Pinpoint the cell where the given text exists, returning its (x, y) midpoint coordinate. 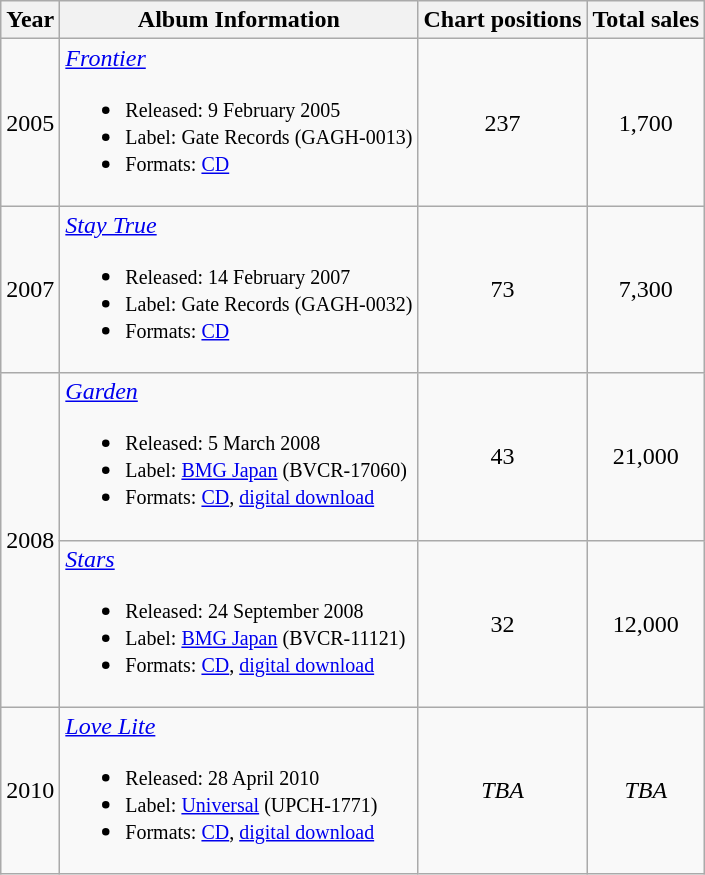
32 (502, 624)
FrontierReleased: 9 February 2005Label: Gate Records (GAGH-0013)Formats: CD (239, 122)
StarsReleased: 24 September 2008Label: BMG Japan (BVCR-11121)Formats: CD, digital download (239, 624)
237 (502, 122)
2008 (30, 540)
Stay TrueReleased: 14 February 2007Label: Gate Records (GAGH-0032)Formats: CD (239, 290)
Year (30, 20)
1,700 (646, 122)
Album Information (239, 20)
12,000 (646, 624)
21,000 (646, 456)
Total sales (646, 20)
Love LiteReleased: 28 April 2010Label: Universal (UPCH-1771)Formats: CD, digital download (239, 790)
Chart positions (502, 20)
2010 (30, 790)
GardenReleased: 5 March 2008Label: BMG Japan (BVCR-17060)Formats: CD, digital download (239, 456)
7,300 (646, 290)
2007 (30, 290)
73 (502, 290)
43 (502, 456)
2005 (30, 122)
